Scan for the cell matching the given text and deliver its [X, Y] coordinate at center. 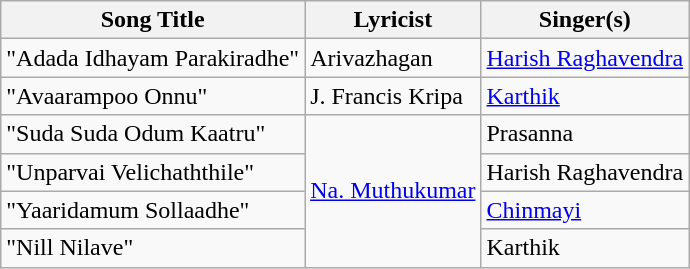
"Unparvai Velichaththile" [153, 172]
Prasanna [585, 134]
"Avaarampoo Onnu" [153, 96]
Song Title [153, 20]
J. Francis Kripa [393, 96]
"Nill Nilave" [153, 248]
"Yaaridamum Sollaadhe" [153, 210]
Singer(s) [585, 20]
Chinmayi [585, 210]
"Suda Suda Odum Kaatru" [153, 134]
Lyricist [393, 20]
"Adada Idhayam Parakiradhe" [153, 58]
Na. Muthukumar [393, 191]
Arivazhagan [393, 58]
